Scan for the cell matching the given text and deliver its (X, Y) coordinate at center. 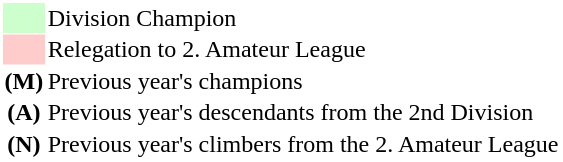
(A) (24, 113)
Previous year's champions (303, 81)
Division Champion (303, 18)
Relegation to 2. Amateur League (303, 49)
(N) (24, 144)
(M) (24, 81)
Previous year's climbers from the 2. Amateur League (303, 144)
Previous year's descendants from the 2nd Division (303, 113)
